Extract the (x, y) coordinate from the center of the cell holding the provided text.  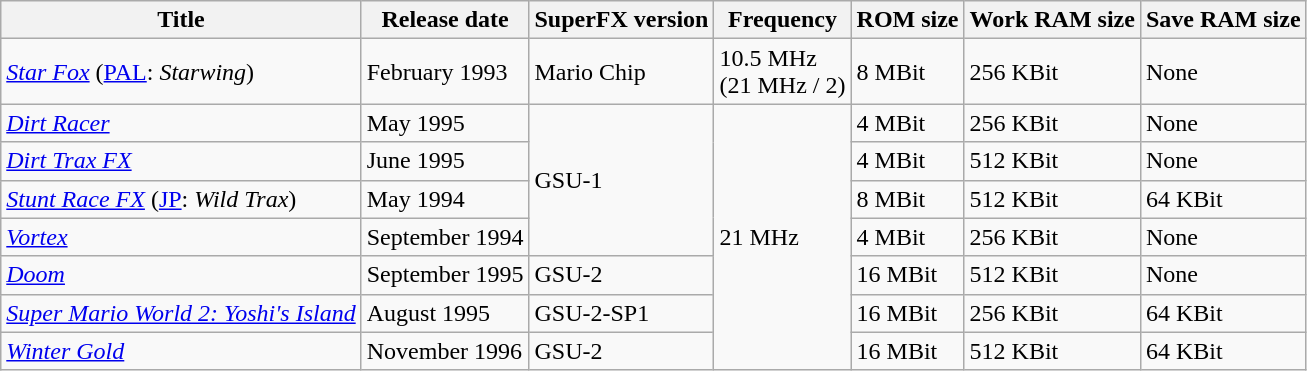
Dirt Racer (181, 123)
June 1995 (445, 161)
Star Fox (PAL: Starwing) (181, 72)
Super Mario World 2: Yoshi's Island (181, 313)
Stunt Race FX (JP: Wild Trax) (181, 199)
November 1996 (445, 351)
Dirt Trax FX (181, 161)
Save RAM size (1223, 20)
Winter Gold (181, 351)
GSU-2-SP1 (622, 313)
September 1994 (445, 237)
Doom (181, 275)
21 MHz (782, 237)
Frequency (782, 20)
May 1994 (445, 199)
Vortex (181, 237)
August 1995 (445, 313)
Mario Chip (622, 72)
September 1995 (445, 275)
Work RAM size (1052, 20)
May 1995 (445, 123)
SuperFX version (622, 20)
Title (181, 20)
10.5 MHz(21 MHz / 2) (782, 72)
ROM size (908, 20)
GSU-1 (622, 180)
February 1993 (445, 72)
Release date (445, 20)
